Search for the cell housing the specified text and yield its (x, y) center coordinate. 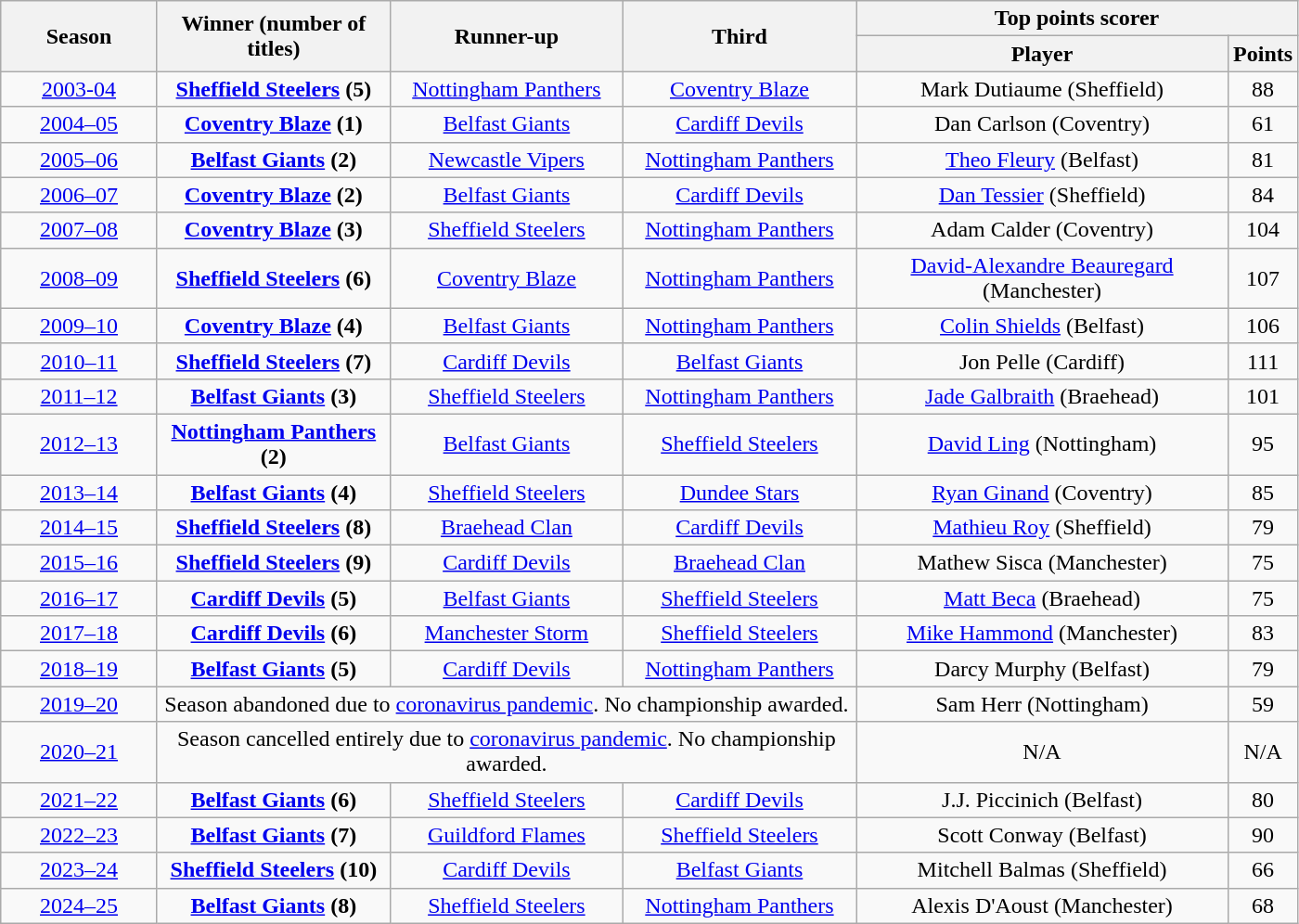
2016–17 (80, 598)
Sheffield Steelers (7) (273, 361)
2015–16 (80, 563)
2023–24 (80, 870)
81 (1264, 160)
104 (1264, 230)
90 (1264, 835)
85 (1264, 493)
Alexis D'Aoust (Manchester) (1041, 905)
Season abandoned due to coronavirus pandemic. No championship awarded. (507, 704)
Dan Carlson (Coventry) (1041, 124)
83 (1264, 634)
Coventry Blaze (2) (273, 195)
Belfast Giants (8) (273, 905)
Sheffield Steelers (8) (273, 528)
Scott Conway (Belfast) (1041, 835)
Winner (number of titles) (273, 36)
Dundee Stars (739, 493)
2006–07 (80, 195)
J.J. Piccinich (Belfast) (1041, 800)
2024–25 (80, 905)
Mitchell Balmas (Sheffield) (1041, 870)
Belfast Giants (4) (273, 493)
Mathew Sisca (Manchester) (1041, 563)
2004–05 (80, 124)
106 (1264, 326)
2010–11 (80, 361)
66 (1264, 870)
Sam Herr (Nottingham) (1041, 704)
Coventry Blaze (1) (273, 124)
2003-04 (80, 89)
2008–09 (80, 278)
David-Alexandre Beauregard (Manchester) (1041, 278)
Sheffield Steelers (10) (273, 870)
2012–13 (80, 443)
Jon Pelle (Cardiff) (1041, 361)
Season (80, 36)
80 (1264, 800)
Theo Fleury (Belfast) (1041, 160)
Runner-up (507, 36)
Third (739, 36)
Belfast Giants (6) (273, 800)
Jade Galbraith (Braehead) (1041, 396)
111 (1264, 361)
Belfast Giants (7) (273, 835)
Ryan Ginand (Coventry) (1041, 493)
Cardiff Devils (6) (273, 634)
2018–19 (80, 669)
Sheffield Steelers (9) (273, 563)
Mark Dutiaume (Sheffield) (1041, 89)
Top points scorer (1076, 19)
84 (1264, 195)
Cardiff Devils (5) (273, 598)
Matt Beca (Braehead) (1041, 598)
2013–14 (80, 493)
Coventry Blaze (4) (273, 326)
Guildford Flames (507, 835)
Belfast Giants (5) (273, 669)
Coventry Blaze (3) (273, 230)
2005–06 (80, 160)
Newcastle Vipers (507, 160)
2007–08 (80, 230)
2022–23 (80, 835)
2020–21 (80, 751)
Belfast Giants (3) (273, 396)
2017–18 (80, 634)
Adam Calder (Coventry) (1041, 230)
Darcy Murphy (Belfast) (1041, 669)
59 (1264, 704)
Season cancelled entirely due to coronavirus pandemic. No championship awarded. (507, 751)
Sheffield Steelers (5) (273, 89)
Manchester Storm (507, 634)
107 (1264, 278)
68 (1264, 905)
2011–12 (80, 396)
2019–20 (80, 704)
Player (1041, 54)
David Ling (Nottingham) (1041, 443)
101 (1264, 396)
88 (1264, 89)
Mike Hammond (Manchester) (1041, 634)
2014–15 (80, 528)
Points (1264, 54)
Dan Tessier (Sheffield) (1041, 195)
Colin Shields (Belfast) (1041, 326)
Belfast Giants (2) (273, 160)
95 (1264, 443)
2021–22 (80, 800)
Mathieu Roy (Sheffield) (1041, 528)
Nottingham Panthers (2) (273, 443)
61 (1264, 124)
2009–10 (80, 326)
Sheffield Steelers (6) (273, 278)
